Output the (X, Y) coordinate of the center of the cell containing the given text.  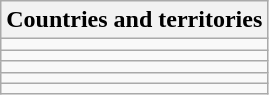
Countries and territories (134, 20)
